Locate the cell with the specified text and output its (x, y) center coordinate. 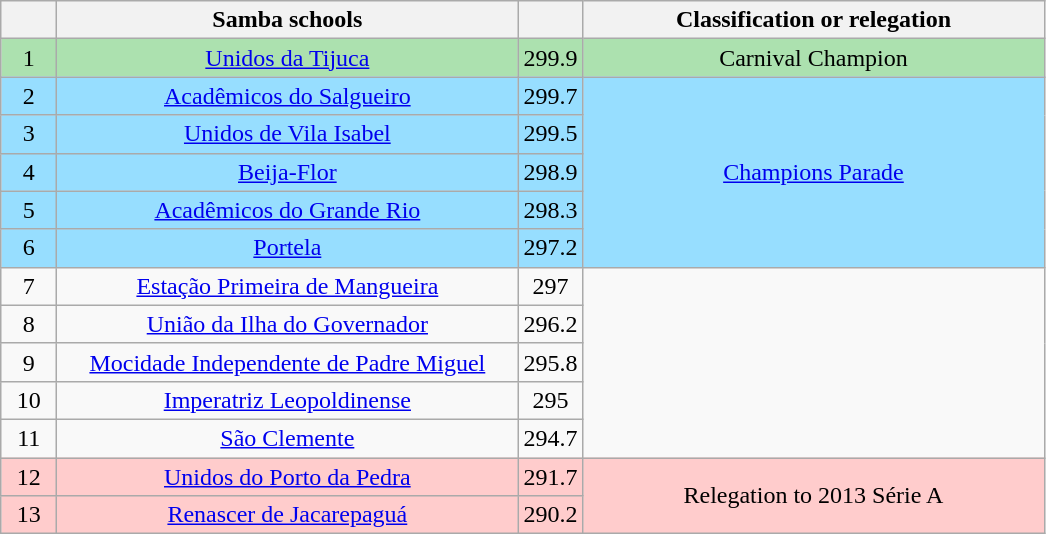
Relegation to 2013 Série A (814, 496)
Mocidade Independente de Padre Miguel (288, 362)
1 (29, 58)
6 (29, 248)
2 (29, 96)
Renascer de Jacarepaguá (288, 515)
295.8 (550, 362)
Imperatriz Leopoldinense (288, 400)
Samba schools (288, 20)
União da Ilha do Governador (288, 324)
299.7 (550, 96)
São Clemente (288, 438)
290.2 (550, 515)
Estação Primeira de Mangueira (288, 286)
298.3 (550, 210)
11 (29, 438)
299.5 (550, 134)
4 (29, 172)
295 (550, 400)
Carnival Champion (814, 58)
Classification or relegation (814, 20)
13 (29, 515)
296.2 (550, 324)
Champions Parade (814, 172)
Beija-Flor (288, 172)
7 (29, 286)
298.9 (550, 172)
291.7 (550, 477)
8 (29, 324)
Acadêmicos do Salgueiro (288, 96)
294.7 (550, 438)
Acadêmicos do Grande Rio (288, 210)
Unidos de Vila Isabel (288, 134)
Portela (288, 248)
5 (29, 210)
12 (29, 477)
10 (29, 400)
297.2 (550, 248)
297 (550, 286)
Unidos da Tijuca (288, 58)
299.9 (550, 58)
3 (29, 134)
9 (29, 362)
Unidos do Porto da Pedra (288, 477)
